Detect which cell encompasses the target text, then output its (X, Y) center coordinate. 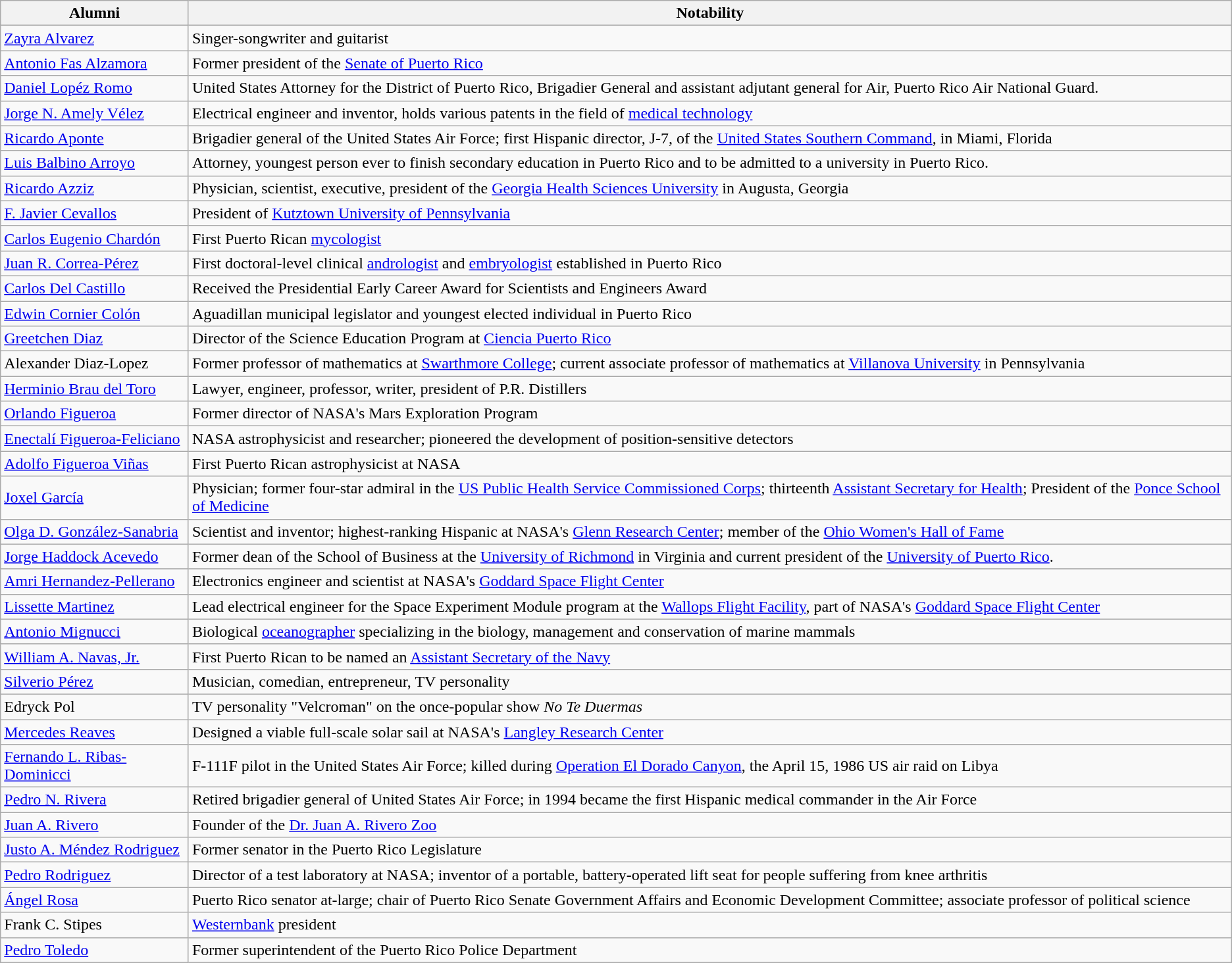
President of Kutztown University of Pennsylvania (709, 213)
Adolfo Figueroa Viñas (95, 464)
Luis Balbino Arroyo (95, 163)
Brigadier general of the United States Air Force; first Hispanic director, J-7, of the United States Southern Command, in Miami, Florida (709, 138)
Fernando L. Ribas-Dominicci (95, 766)
First Puerto Rican to be named an Assistant Secretary of the Navy (709, 656)
Ricardo Aponte (95, 138)
Olga D. González-Sanabria (95, 531)
Juan A. Rivero (95, 825)
Director of the Science Education Program at Ciencia Puerto Rico (709, 339)
Biological oceanographer specializing in the biology, management and conservation of marine mammals (709, 631)
Electronics engineer and scientist at NASA's Goddard Space Flight Center (709, 581)
Jorge Haddock Acevedo (95, 556)
Former professor of mathematics at Swarthmore College; current associate professor of mathematics at Villanova University in Pennsylvania (709, 364)
Antonio Fas Alzamora (95, 63)
Alumni (95, 13)
NASA astrophysicist and researcher; pioneered the development of position-sensitive detectors (709, 439)
Former superintendent of the Puerto Rico Police Department (709, 950)
Mercedes Reaves (95, 732)
Joxel García (95, 497)
Received the Presidential Early Career Award for Scientists and Engineers Award (709, 288)
Carlos Del Castillo (95, 288)
Ángel Rosa (95, 900)
Former president of the Senate of Puerto Rico (709, 63)
Carlos Eugenio Chardón (95, 238)
William A. Navas, Jr. (95, 656)
Attorney, youngest person ever to finish secondary education in Puerto Rico and to be admitted to a university in Puerto Rico. (709, 163)
Frank C. Stipes (95, 925)
First Puerto Rican astrophysicist at NASA (709, 464)
Former dean of the School of Business at the University of Richmond in Virginia and current president of the University of Puerto Rico. (709, 556)
Former senator in the Puerto Rico Legislature (709, 850)
Daniel Lopéz Romo (95, 88)
United States Attorney for the District of Puerto Rico, Brigadier General and assistant adjutant general for Air, Puerto Rico Air National Guard. (709, 88)
Former director of NASA's Mars Exploration Program (709, 414)
Retired brigadier general of United States Air Force; in 1994 became the first Hispanic medical commander in the Air Force (709, 800)
Pedro Rodriguez (95, 875)
Aguadillan municipal legislator and youngest elected individual in Puerto Rico (709, 314)
Founder of the Dr. Juan A. Rivero Zoo (709, 825)
Pedro Toledo (95, 950)
Electrical engineer and inventor, holds various patents in the field of medical technology (709, 113)
Singer-songwriter and guitarist (709, 38)
Edwin Cornier Colón (95, 314)
Silverio Pérez (95, 681)
Jorge N. Amely Vélez (95, 113)
Musician, comedian, entrepreneur, TV personality (709, 681)
Lawyer, engineer, professor, writer, president of P.R. Distillers (709, 389)
Physician, scientist, executive, president of the Georgia Health Sciences University in Augusta, Georgia (709, 188)
Orlando Figueroa (95, 414)
Alexander Diaz-Lopez (95, 364)
First Puerto Rican mycologist (709, 238)
Edryck Pol (95, 706)
Notability (709, 13)
Lead electrical engineer for the Space Experiment Module program at the Wallops Flight Facility, part of NASA's Goddard Space Flight Center (709, 606)
TV personality "Velcroman" on the once-popular show No Te Duermas (709, 706)
Lissette Martinez (95, 606)
Amri Hernandez-Pellerano (95, 581)
Greetchen Diaz (95, 339)
Enectalí Figueroa-Feliciano (95, 439)
F. Javier Cevallos (95, 213)
Juan R. Correa-Pérez (95, 263)
First doctoral-level clinical andrologist and embryologist established in Puerto Rico (709, 263)
Pedro N. Rivera (95, 800)
Zayra Alvarez (95, 38)
Justo A. Méndez Rodriguez (95, 850)
Westernbank president (709, 925)
Director of a test laboratory at NASA; inventor of a portable, battery-operated lift seat for people suffering from knee arthritis (709, 875)
Herminio Brau del Toro (95, 389)
Scientist and inventor; highest-ranking Hispanic at NASA's Glenn Research Center; member of the Ohio Women's Hall of Fame (709, 531)
Antonio Mignucci (95, 631)
Ricardo Azziz (95, 188)
Designed a viable full-scale solar sail at NASA's Langley Research Center (709, 732)
F-111F pilot in the United States Air Force; killed during Operation El Dorado Canyon, the April 15, 1986 US air raid on Libya (709, 766)
